Return [X, Y] of the center of cell containing provided text 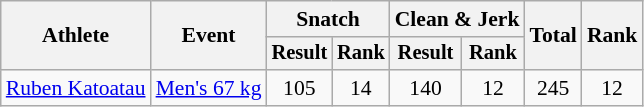
Men's 67 kg [209, 88]
Ruben Katoatau [76, 88]
Snatch [328, 19]
Clean & Jerk [458, 19]
140 [426, 88]
105 [300, 88]
Event [209, 36]
Total [552, 36]
14 [361, 88]
245 [552, 88]
Athlete [76, 36]
